Detect which cell encompasses the target text, then output its [X, Y] center coordinate. 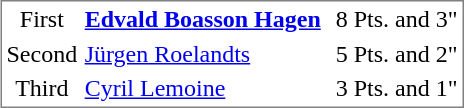
8 Pts. and 3" [397, 20]
Cyril Lemoine [203, 88]
Second [42, 54]
5 Pts. and 2" [397, 54]
Edvald Boasson Hagen [203, 20]
3 Pts. and 1" [397, 88]
Jürgen Roelandts [203, 54]
First [42, 20]
Third [42, 88]
